Output the [X, Y] coordinate of the center of the cell containing the given text.  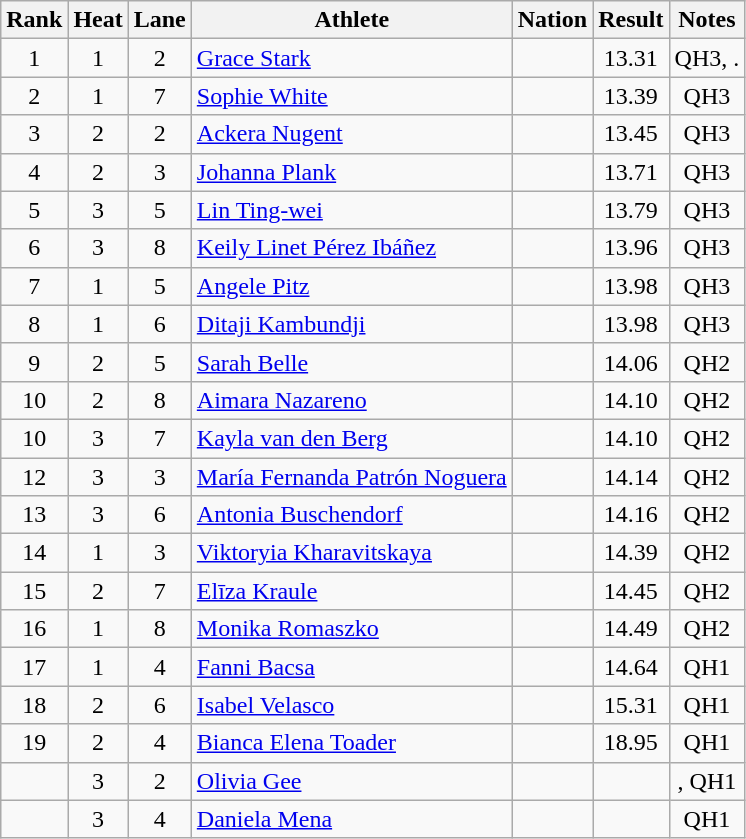
13.31 [631, 58]
14.64 [631, 667]
Nation [552, 20]
Isabel Velasco [352, 705]
14.45 [631, 591]
Rank [34, 20]
19 [34, 743]
QH3, . [707, 58]
9 [34, 362]
13 [34, 515]
Aimara Nazareno [352, 400]
Notes [707, 20]
13.45 [631, 134]
Sophie White [352, 96]
Johanna Plank [352, 172]
14.16 [631, 515]
14.14 [631, 477]
Fanni Bacsa [352, 667]
14.39 [631, 553]
Angele Pitz [352, 286]
Keily Linet Pérez Ibáñez [352, 248]
13.39 [631, 96]
Lin Ting-wei [352, 210]
14.06 [631, 362]
14.49 [631, 629]
Ditaji Kambundji [352, 324]
Ackera Nugent [352, 134]
13.71 [631, 172]
15 [34, 591]
Elīza Kraule [352, 591]
18 [34, 705]
Kayla van den Berg [352, 438]
13.79 [631, 210]
Sarah Belle [352, 362]
18.95 [631, 743]
Antonia Buschendorf [352, 515]
Grace Stark [352, 58]
14 [34, 553]
Result [631, 20]
Viktoryia Kharavitskaya [352, 553]
15.31 [631, 705]
12 [34, 477]
María Fernanda Patrón Noguera [352, 477]
16 [34, 629]
Bianca Elena Toader [352, 743]
17 [34, 667]
Monika Romaszko [352, 629]
, QH1 [707, 781]
Athlete [352, 20]
Heat [98, 20]
Olivia Gee [352, 781]
Daniela Mena [352, 819]
13.96 [631, 248]
Lane [160, 20]
